Locate the cell with the specified text and output its [X, Y] center coordinate. 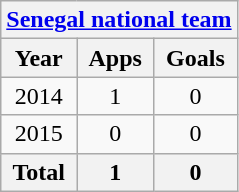
2015 [39, 134]
Total [39, 172]
Year [39, 58]
Senegal national team [119, 20]
Apps [116, 58]
2014 [39, 96]
Goals [196, 58]
